From the cell containing the given text, extract its center point as (x, y) coordinate. 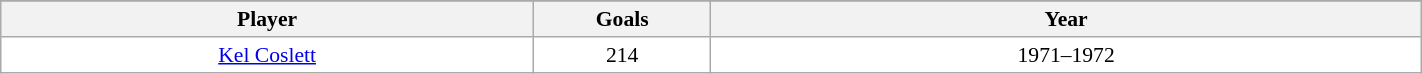
214 (622, 55)
Kel Coslett (268, 55)
Year (1066, 19)
1971–1972 (1066, 55)
Goals (622, 19)
Player (268, 19)
